Pinpoint the cell where the given text exists, returning its (x, y) midpoint coordinate. 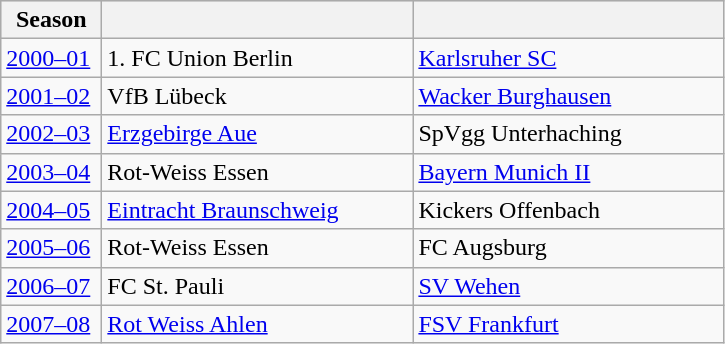
SV Wehen (568, 286)
Eintracht Braunschweig (258, 210)
2002–03 (52, 134)
Rot Weiss Ahlen (258, 324)
FC St. Pauli (258, 286)
2007–08 (52, 324)
1. FC Union Berlin (258, 58)
2003–04 (52, 172)
Wacker Burghausen (568, 96)
Season (52, 20)
FC Augsburg (568, 248)
2000–01 (52, 58)
2004–05 (52, 210)
Kickers Offenbach (568, 210)
SpVgg Unterhaching (568, 134)
Erzgebirge Aue (258, 134)
Karlsruher SC (568, 58)
2001–02 (52, 96)
2005–06 (52, 248)
2006–07 (52, 286)
FSV Frankfurt (568, 324)
Bayern Munich II (568, 172)
VfB Lübeck (258, 96)
